Scan for the cell matching the given text and deliver its (x, y) coordinate at center. 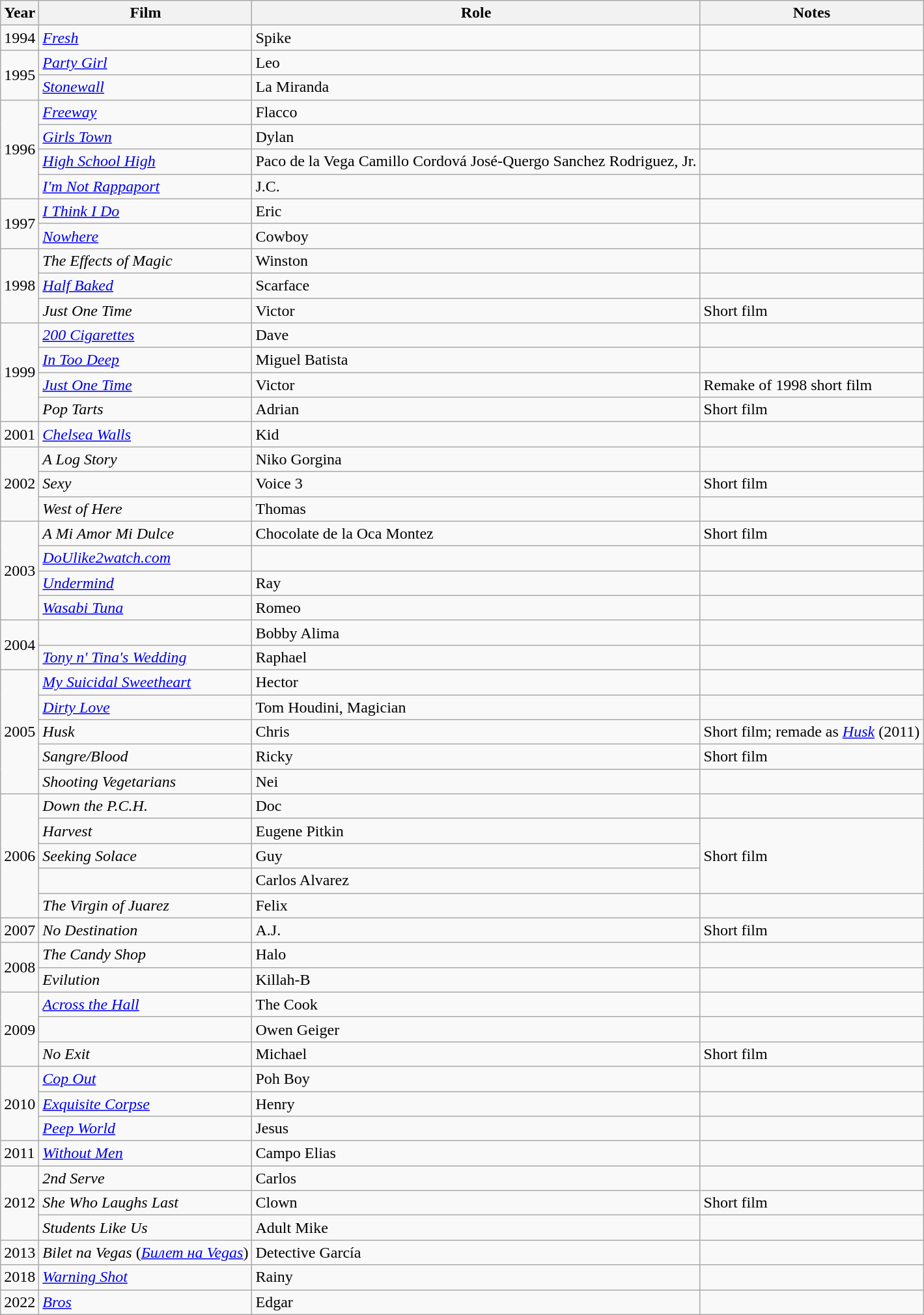
Stonewall (146, 87)
Role (476, 13)
Notes (811, 13)
Eric (476, 211)
2007 (20, 930)
I'm Not Rappaport (146, 186)
Ray (476, 583)
1995 (20, 75)
Eugene Pitkin (476, 831)
2nd Serve (146, 1178)
Remake of 1998 short film (811, 385)
2012 (20, 1203)
Spike (476, 38)
Chocolate de la Oca Montez (476, 533)
Freeway (146, 112)
No Destination (146, 930)
Edgar (476, 1302)
Dirty Love (146, 707)
The Effects of Magic (146, 261)
West of Here (146, 509)
Cop Out (146, 1079)
2005 (20, 731)
Half Baked (146, 285)
2001 (20, 434)
2022 (20, 1302)
2006 (20, 856)
Dave (476, 335)
Jesus (476, 1129)
Scarface (476, 285)
Detective García (476, 1252)
Guy (476, 856)
Winston (476, 261)
Nei (476, 782)
2009 (20, 1029)
In Too Deep (146, 360)
Bilet na Vegas (Билет на Vegas) (146, 1252)
2003 (20, 571)
Warning Shot (146, 1277)
Campo Elias (476, 1153)
Adult Mike (476, 1228)
Girls Town (146, 137)
Party Girl (146, 63)
1996 (20, 149)
Adrian (476, 410)
Hector (476, 682)
Poh Boy (476, 1079)
Evilution (146, 980)
2004 (20, 645)
Romeo (476, 608)
Carlos Alvarez (476, 881)
Michael (476, 1054)
Killah-B (476, 980)
Paco de la Vega Camillo Cordová José-Quergo Sanchez Rodriguez, Jr. (476, 162)
Kid (476, 434)
Film (146, 13)
Harvest (146, 831)
Pop Tarts (146, 410)
Tony n' Tina's Wedding (146, 657)
Fresh (146, 38)
Flacco (476, 112)
Short film; remade as Husk (2011) (811, 732)
Miguel Batista (476, 360)
Chelsea Walls (146, 434)
My Suicidal Sweetheart (146, 682)
1999 (20, 373)
1994 (20, 38)
2013 (20, 1252)
Sangre/Blood (146, 757)
Sexy (146, 484)
The Virgin of Juarez (146, 905)
Shooting Vegetarians (146, 782)
1997 (20, 223)
Exquisite Corpse (146, 1104)
2008 (20, 967)
Across the Hall (146, 1004)
La Miranda (476, 87)
J.C. (476, 186)
200 Cigarettes (146, 335)
A Log Story (146, 459)
She Who Laughs Last (146, 1203)
A Mi Amor Mi Dulce (146, 533)
Peep World (146, 1129)
Wasabi Tuna (146, 608)
2002 (20, 484)
Dylan (476, 137)
Year (20, 13)
2011 (20, 1153)
Down the P.C.H. (146, 806)
1998 (20, 285)
Voice 3 (476, 484)
Leo (476, 63)
Doc (476, 806)
The Cook (476, 1004)
A.J. (476, 930)
Bobby Alima (476, 632)
Carlos (476, 1178)
Undermind (146, 583)
Felix (476, 905)
Thomas (476, 509)
Rainy (476, 1277)
Halo (476, 955)
I Think I Do (146, 211)
Chris (476, 732)
DoUlike2watch.com (146, 558)
High School High (146, 162)
Owen Geiger (476, 1029)
Raphael (476, 657)
Nowhere (146, 236)
Niko Gorgina (476, 459)
Bros (146, 1302)
Cowboy (476, 236)
Seeking Solace (146, 856)
Ricky (476, 757)
Students Like Us (146, 1228)
Clown (476, 1203)
Tom Houdini, Magician (476, 707)
Henry (476, 1104)
The Candy Shop (146, 955)
Husk (146, 732)
No Exit (146, 1054)
2018 (20, 1277)
2010 (20, 1103)
Without Men (146, 1153)
